Search for the cell housing the specified text and yield its (X, Y) center coordinate. 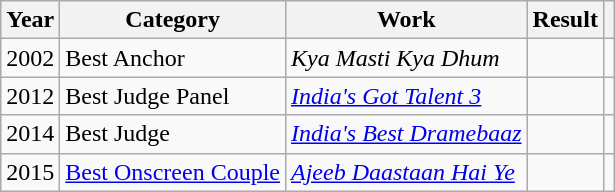
2014 (30, 134)
Work (406, 20)
2012 (30, 96)
Ajeeb Daastaan Hai Ye (406, 172)
Best Judge Panel (173, 96)
Best Onscreen Couple (173, 172)
2002 (30, 58)
Result (565, 20)
Kya Masti Kya Dhum (406, 58)
Best Anchor (173, 58)
Best Judge (173, 134)
India's Got Talent 3 (406, 96)
India's Best Dramebaaz (406, 134)
2015 (30, 172)
Category (173, 20)
Year (30, 20)
